Extract the (X, Y) coordinate from the center of the cell holding the provided text.  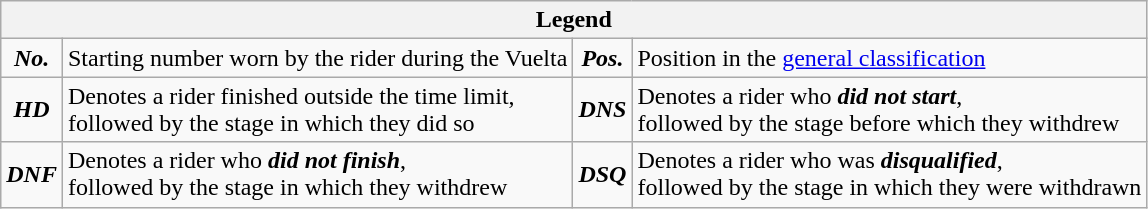
DSQ (602, 174)
Denotes a rider who was disqualified,followed by the stage in which they were withdrawn (890, 174)
No. (32, 58)
Legend (574, 20)
Position in the general classification (890, 58)
DNS (602, 110)
DNF (32, 174)
Starting number worn by the rider during the Vuelta (317, 58)
Denotes a rider finished outside the time limit,followed by the stage in which they did so (317, 110)
Denotes a rider who did not finish,followed by the stage in which they withdrew (317, 174)
HD (32, 110)
Denotes a rider who did not start,followed by the stage before which they withdrew (890, 110)
Pos. (602, 58)
